Output the (X, Y) coordinate of the center of the cell containing the given text.  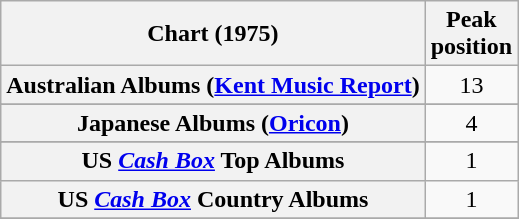
Japanese Albums (Oricon) (213, 123)
13 (471, 85)
Peak position (471, 34)
US Cash Box Country Albums (213, 199)
Australian Albums (Kent Music Report) (213, 85)
Chart (1975) (213, 34)
4 (471, 123)
US Cash Box Top Albums (213, 161)
